Search for the cell housing the specified text and yield its (x, y) center coordinate. 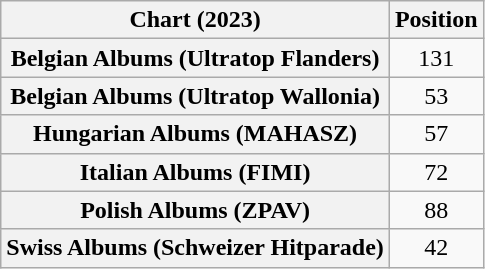
53 (436, 96)
Belgian Albums (Ultratop Flanders) (196, 58)
Swiss Albums (Schweizer Hitparade) (196, 248)
Position (436, 20)
131 (436, 58)
Italian Albums (FIMI) (196, 172)
Hungarian Albums (MAHASZ) (196, 134)
57 (436, 134)
Belgian Albums (Ultratop Wallonia) (196, 96)
88 (436, 210)
72 (436, 172)
Chart (2023) (196, 20)
Polish Albums (ZPAV) (196, 210)
42 (436, 248)
